Extract the (x, y) coordinate from the center of the cell holding the provided text.  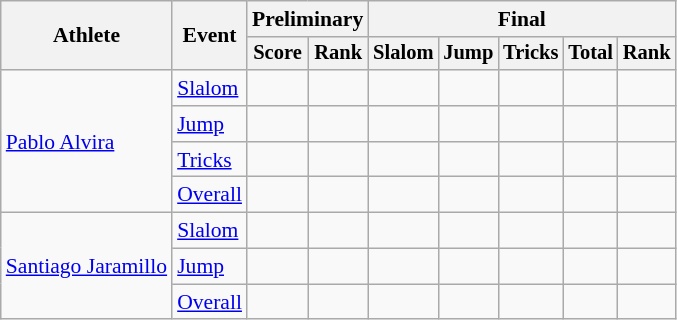
Total (590, 54)
Final (522, 19)
Preliminary (308, 19)
Athlete (86, 36)
Score (278, 54)
Santiago Jaramillo (86, 266)
Event (210, 36)
Pablo Alvira (86, 141)
